From the cell containing the given text, extract its center point as (x, y) coordinate. 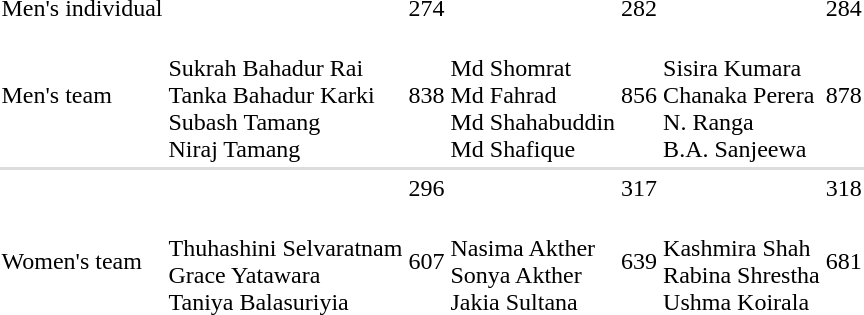
317 (640, 188)
Men's team (82, 95)
838 (426, 95)
878 (844, 95)
318 (844, 188)
Md ShomratMd FahradMd ShahabuddinMd Shafique (533, 95)
Sukrah Bahadur RaiTanka Bahadur KarkiSubash TamangNiraj Tamang (286, 95)
296 (426, 188)
856 (640, 95)
Sisira KumaraChanaka PereraN. RangaB.A. Sanjeewa (742, 95)
